Provide the [X, Y] coordinate of the cell's center where the given text is located.  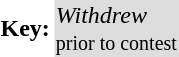
Withdrewprior to contest [116, 28]
